Search for the cell housing the specified text and yield its [x, y] center coordinate. 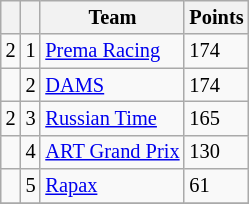
DAMS [112, 85]
1 [31, 51]
ART Grand Prix [112, 152]
Rapax [112, 186]
Team [112, 17]
5 [31, 186]
61 [216, 186]
130 [216, 152]
3 [31, 118]
4 [31, 152]
Prema Racing [112, 51]
165 [216, 118]
Russian Time [112, 118]
Points [216, 17]
